Determine the [X, Y] coordinate at the center of the cell enclosing the given text.  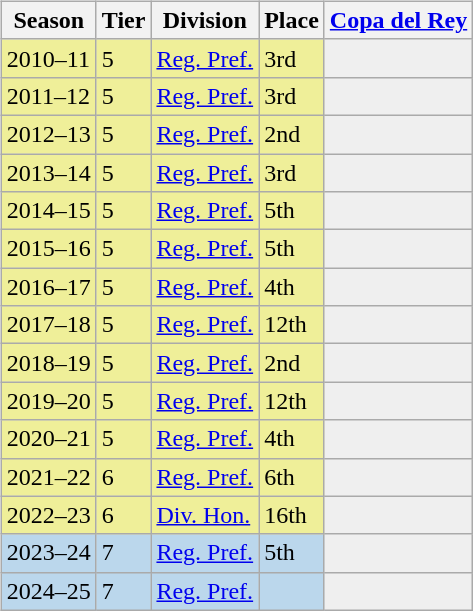
2014–15 [48, 211]
2011–12 [48, 96]
2016–17 [48, 287]
2022–23 [48, 515]
2010–11 [48, 58]
2020–21 [48, 439]
2021–22 [48, 477]
Copa del Rey [398, 20]
2024–25 [48, 591]
2013–14 [48, 173]
Season [48, 20]
2015–16 [48, 249]
Tier [124, 20]
2019–20 [48, 401]
2023–24 [48, 553]
2012–13 [48, 134]
Div. Hon. [205, 515]
Place [292, 20]
16th [292, 515]
2018–19 [48, 363]
Division [205, 20]
6th [292, 477]
2017–18 [48, 325]
